Determine the [x, y] coordinate at the center of the cell enclosing the given text.  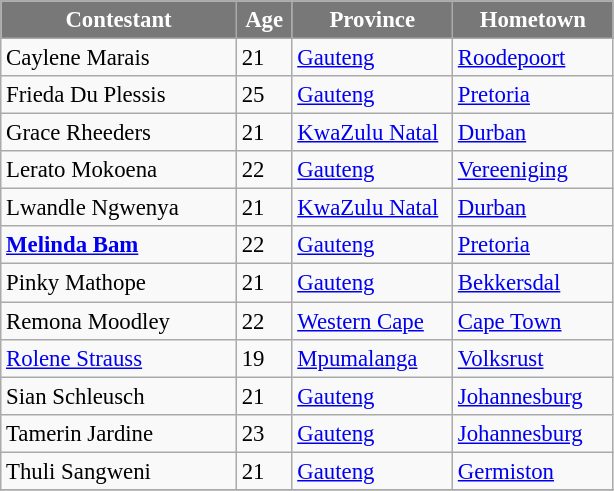
Mpumalanga [372, 358]
Province [372, 20]
Germiston [534, 471]
Hometown [534, 20]
Melinda Bam [119, 245]
Frieda Du Plessis [119, 95]
Western Cape [372, 321]
Thuli Sangweni [119, 471]
23 [264, 433]
Grace Rheeders [119, 133]
Volksrust [534, 358]
Contestant [119, 20]
Tamerin Jardine [119, 433]
Vereeniging [534, 170]
Lerato Mokoena [119, 170]
19 [264, 358]
Lwandle Ngwenya [119, 208]
Sian Schleusch [119, 396]
Caylene Marais [119, 58]
Remona Moodley [119, 321]
Cape Town [534, 321]
25 [264, 95]
Bekkersdal [534, 283]
Pinky Mathope [119, 283]
Roodepoort [534, 58]
Age [264, 20]
Rolene Strauss [119, 358]
